Capture the cell that displays the provided text and extract its [X, Y] central coordinate. 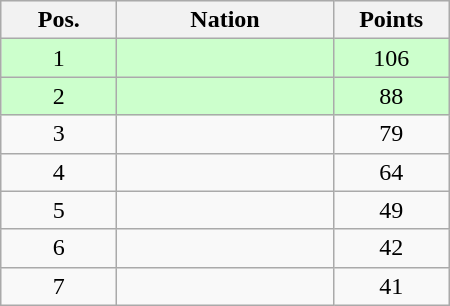
Nation [225, 20]
88 [391, 96]
Pos. [59, 20]
64 [391, 172]
106 [391, 58]
49 [391, 210]
5 [59, 210]
4 [59, 172]
41 [391, 286]
6 [59, 248]
2 [59, 96]
1 [59, 58]
79 [391, 134]
42 [391, 248]
3 [59, 134]
7 [59, 286]
Points [391, 20]
